Identify which cell holds the provided text, then report its [x, y] central coordinate. 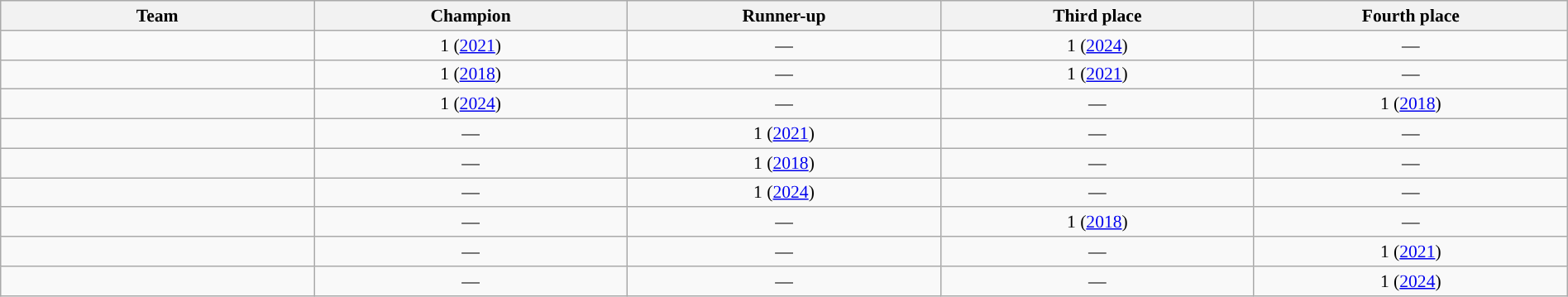
Team [157, 16]
Runner-up [784, 16]
Third place [1097, 16]
Fourth place [1411, 16]
Champion [471, 16]
